Extract the (X, Y) coordinate from the center of the cell holding the provided text.  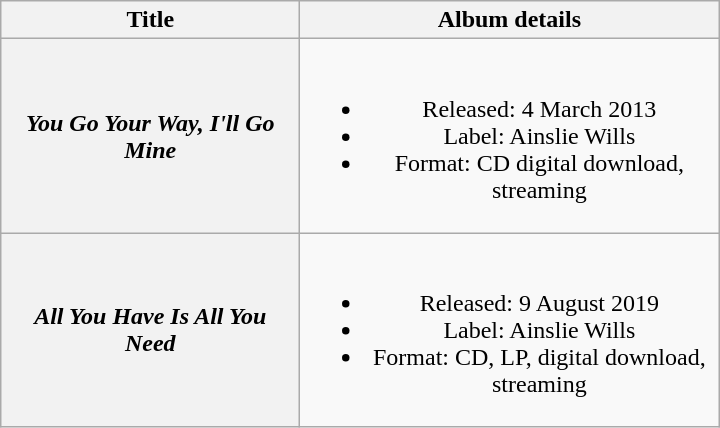
Title (150, 20)
Album details (510, 20)
Released: 4 March 2013Label: Ainslie WillsFormat: CD digital download, streaming (510, 136)
All You Have Is All You Need (150, 330)
You Go Your Way, I'll Go Mine (150, 136)
Released: 9 August 2019Label: Ainslie WillsFormat: CD, LP, digital download, streaming (510, 330)
